Pinpoint the cell where the given text exists, returning its (X, Y) midpoint coordinate. 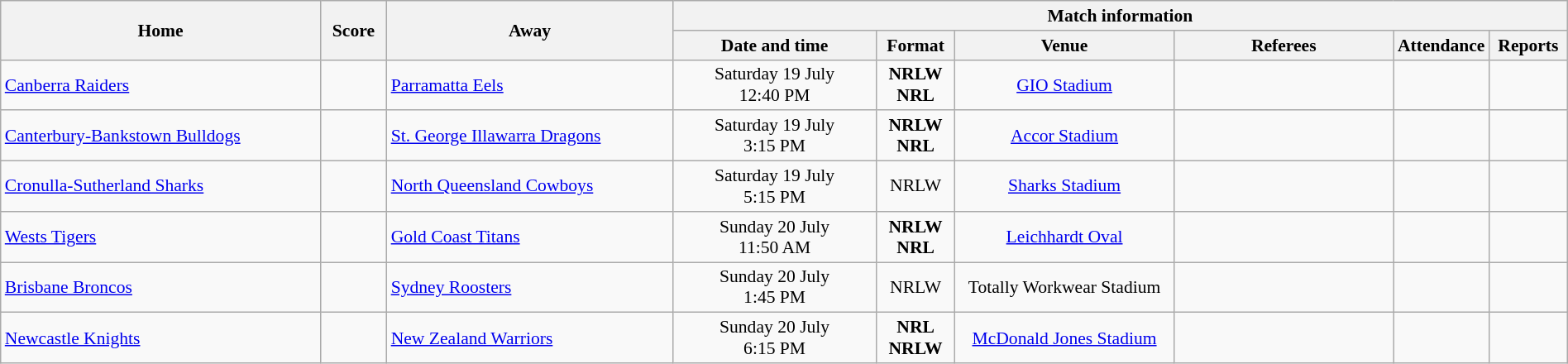
New Zealand Warriors (530, 338)
Saturday 19 July5:15 PM (774, 187)
Saturday 19 July12:40 PM (774, 84)
Score (353, 30)
Cronulla-Sutherland Sharks (160, 187)
Venue (1064, 45)
Away (530, 30)
St. George Illawarra Dragons (530, 136)
Brisbane Broncos (160, 288)
Wests Tigers (160, 237)
Format (916, 45)
North Queensland Cowboys (530, 187)
Attendance (1441, 45)
Sharks Stadium (1064, 187)
Parramatta Eels (530, 84)
Canberra Raiders (160, 84)
Home (160, 30)
Sunday 20 July11:50 AM (774, 237)
GIO Stadium (1064, 84)
Date and time (774, 45)
Accor Stadium (1064, 136)
Newcastle Knights (160, 338)
Gold Coast Titans (530, 237)
Sunday 20 July1:45 PM (774, 288)
McDonald Jones Stadium (1064, 338)
Leichhardt Oval (1064, 237)
Canterbury-Bankstown Bulldogs (160, 136)
Sydney Roosters (530, 288)
Sunday 20 July6:15 PM (774, 338)
Saturday 19 July3:15 PM (774, 136)
Referees (1284, 45)
NRLNRLW (916, 338)
Reports (1528, 45)
Totally Workwear Stadium (1064, 288)
Match information (1120, 16)
